Capture the cell that displays the provided text and extract its [X, Y] central coordinate. 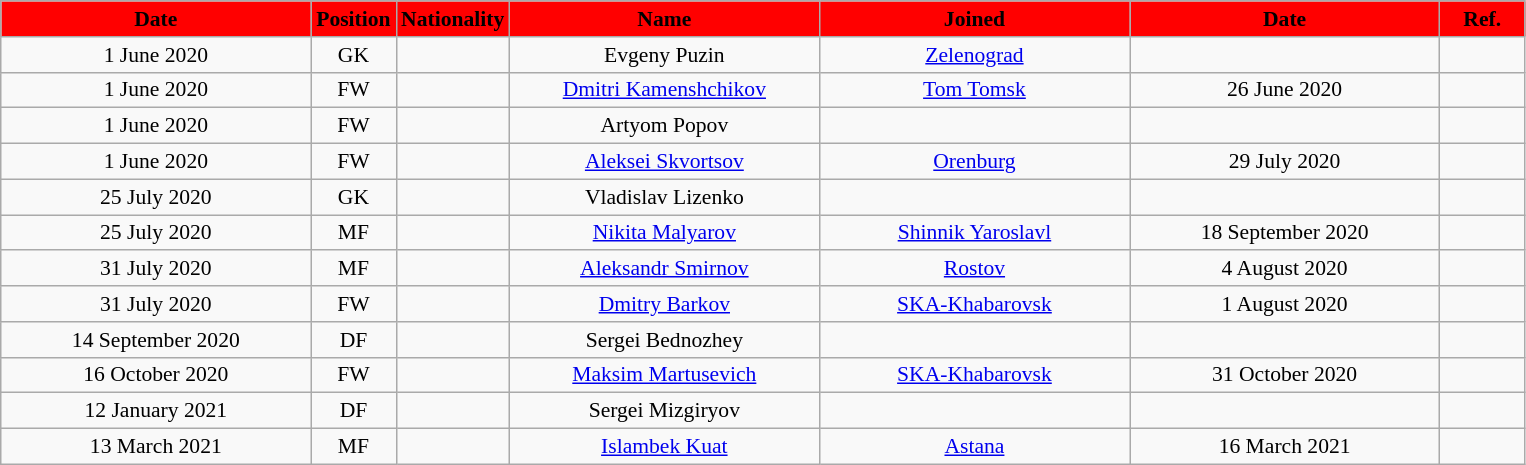
Dmitry Barkov [664, 304]
4 August 2020 [1285, 269]
12 January 2021 [156, 411]
Ref. [1482, 19]
1 August 2020 [1285, 304]
Maksim Martusevich [664, 375]
Islambek Kuat [664, 447]
Orenburg [974, 162]
16 March 2021 [1285, 447]
Rostov [974, 269]
Zelenograd [974, 55]
Sergei Mizgiryov [664, 411]
Aleksei Skvortsov [664, 162]
Dmitri Kamenshchikov [664, 90]
Vladislav Lizenko [664, 197]
31 October 2020 [1285, 375]
18 September 2020 [1285, 233]
Evgeny Puzin [664, 55]
Shinnik Yaroslavl [974, 233]
Sergei Bednozhey [664, 340]
Astana [974, 447]
Joined [974, 19]
Aleksandr Smirnov [664, 269]
13 March 2021 [156, 447]
Nikita Malyarov [664, 233]
14 September 2020 [156, 340]
Artyom Popov [664, 126]
Name [664, 19]
Nationality [452, 19]
Tom Tomsk [974, 90]
Position [354, 19]
16 October 2020 [156, 375]
26 June 2020 [1285, 90]
29 July 2020 [1285, 162]
